Locate the cell with the specified text and output its (X, Y) center coordinate. 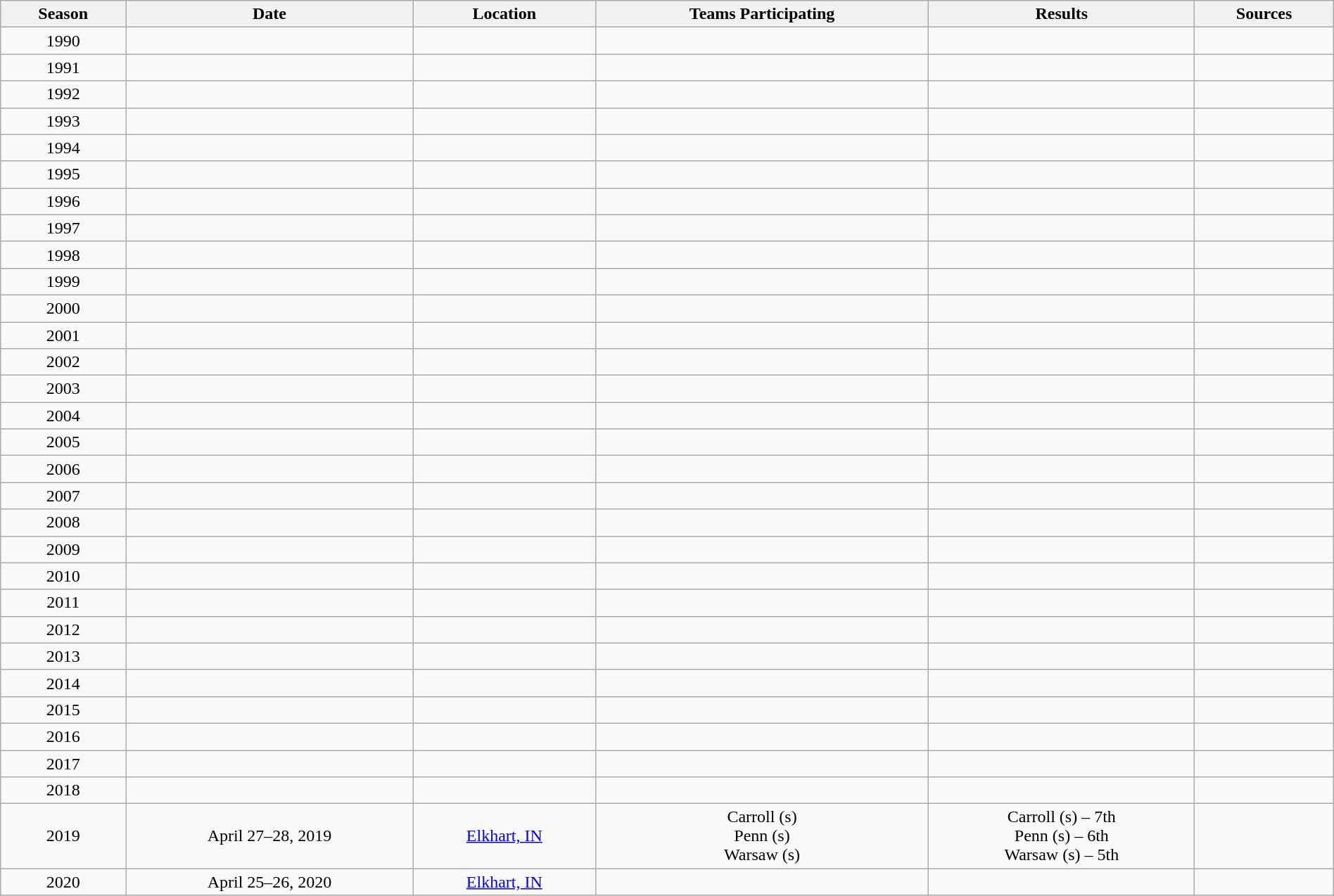
Location (504, 14)
2008 (63, 523)
April 25–26, 2020 (270, 882)
April 27–28, 2019 (270, 836)
Carroll (s) – 7thPenn (s) – 6thWarsaw (s) – 5th (1062, 836)
1998 (63, 255)
2020 (63, 882)
1991 (63, 68)
1996 (63, 201)
2004 (63, 416)
1997 (63, 228)
2011 (63, 603)
2005 (63, 442)
2001 (63, 335)
Date (270, 14)
Season (63, 14)
Sources (1264, 14)
2009 (63, 549)
1990 (63, 41)
Teams Participating (761, 14)
2006 (63, 469)
1999 (63, 281)
1995 (63, 174)
2018 (63, 791)
Carroll (s)Penn (s)Warsaw (s) (761, 836)
2014 (63, 683)
1994 (63, 148)
Results (1062, 14)
1993 (63, 121)
2002 (63, 362)
2012 (63, 629)
2007 (63, 496)
1992 (63, 94)
2013 (63, 656)
2003 (63, 389)
2000 (63, 308)
2019 (63, 836)
2017 (63, 763)
2015 (63, 710)
2016 (63, 736)
2010 (63, 576)
